Return [X, Y] of the center of cell containing provided text 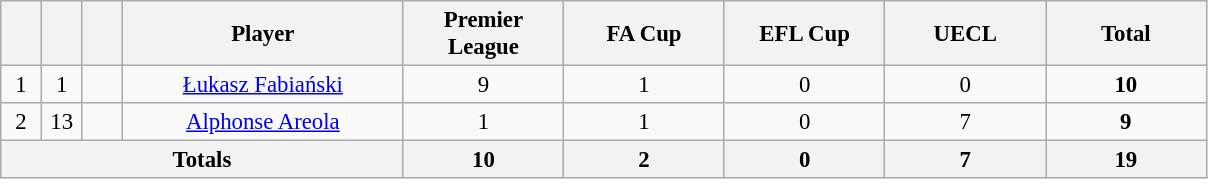
Total [1126, 34]
Player [264, 34]
FA Cup [644, 34]
Premier League [484, 34]
Łukasz Fabiański [264, 85]
UECL [966, 34]
13 [62, 122]
Alphonse Areola [264, 122]
Totals [202, 160]
EFL Cup [804, 34]
19 [1126, 160]
